Pinpoint the cell where the given text exists, returning its [x, y] midpoint coordinate. 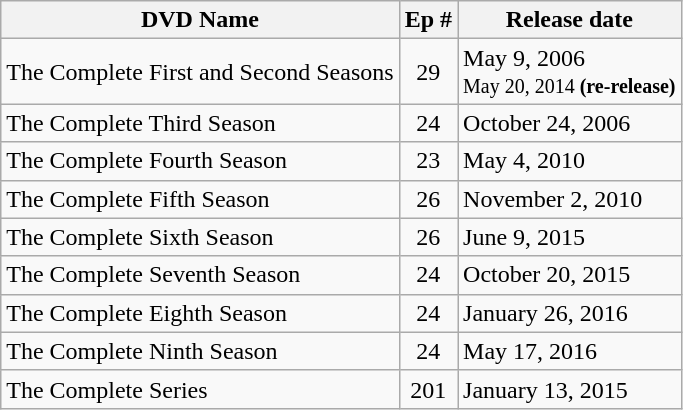
The Complete Third Season [200, 123]
January 13, 2015 [570, 389]
October 20, 2015 [570, 275]
DVD Name [200, 20]
The Complete Series [200, 389]
November 2, 2010 [570, 199]
23 [428, 161]
May 9, 2006May 20, 2014 (re-release) [570, 72]
The Complete Ninth Season [200, 351]
May 17, 2016 [570, 351]
The Complete First and Second Seasons [200, 72]
Release date [570, 20]
January 26, 2016 [570, 313]
Ep # [428, 20]
The Complete Fourth Season [200, 161]
201 [428, 389]
The Complete Fifth Season [200, 199]
29 [428, 72]
The Complete Seventh Season [200, 275]
The Complete Eighth Season [200, 313]
June 9, 2015 [570, 237]
October 24, 2006 [570, 123]
May 4, 2010 [570, 161]
The Complete Sixth Season [200, 237]
